From the cell containing the given text, extract its center point as [x, y] coordinate. 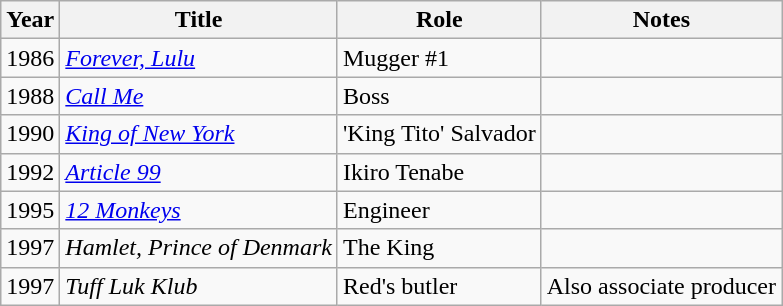
Title [199, 20]
1995 [30, 210]
1990 [30, 134]
1992 [30, 172]
Ikiro Tenabe [439, 172]
Boss [439, 96]
Engineer [439, 210]
Year [30, 20]
Role [439, 20]
1988 [30, 96]
1986 [30, 58]
Notes [661, 20]
12 Monkeys [199, 210]
Mugger #1 [439, 58]
Red's butler [439, 286]
Article 99 [199, 172]
Tuff Luk Klub [199, 286]
Also associate producer [661, 286]
'King Tito' Salvador [439, 134]
King of New York [199, 134]
Call Me [199, 96]
The King [439, 248]
Forever, Lulu [199, 58]
Hamlet, Prince of Denmark [199, 248]
